Pinpoint the cell where the given text exists, returning its [x, y] midpoint coordinate. 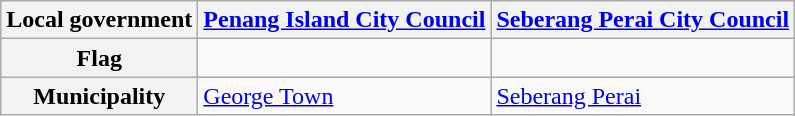
Seberang Perai City Council [643, 20]
Municipality [100, 96]
Seberang Perai [643, 96]
Penang Island City Council [344, 20]
Local government [100, 20]
Flag [100, 58]
George Town [344, 96]
